Find where the given text appears and provide that cell's center as [x, y] coordinate. 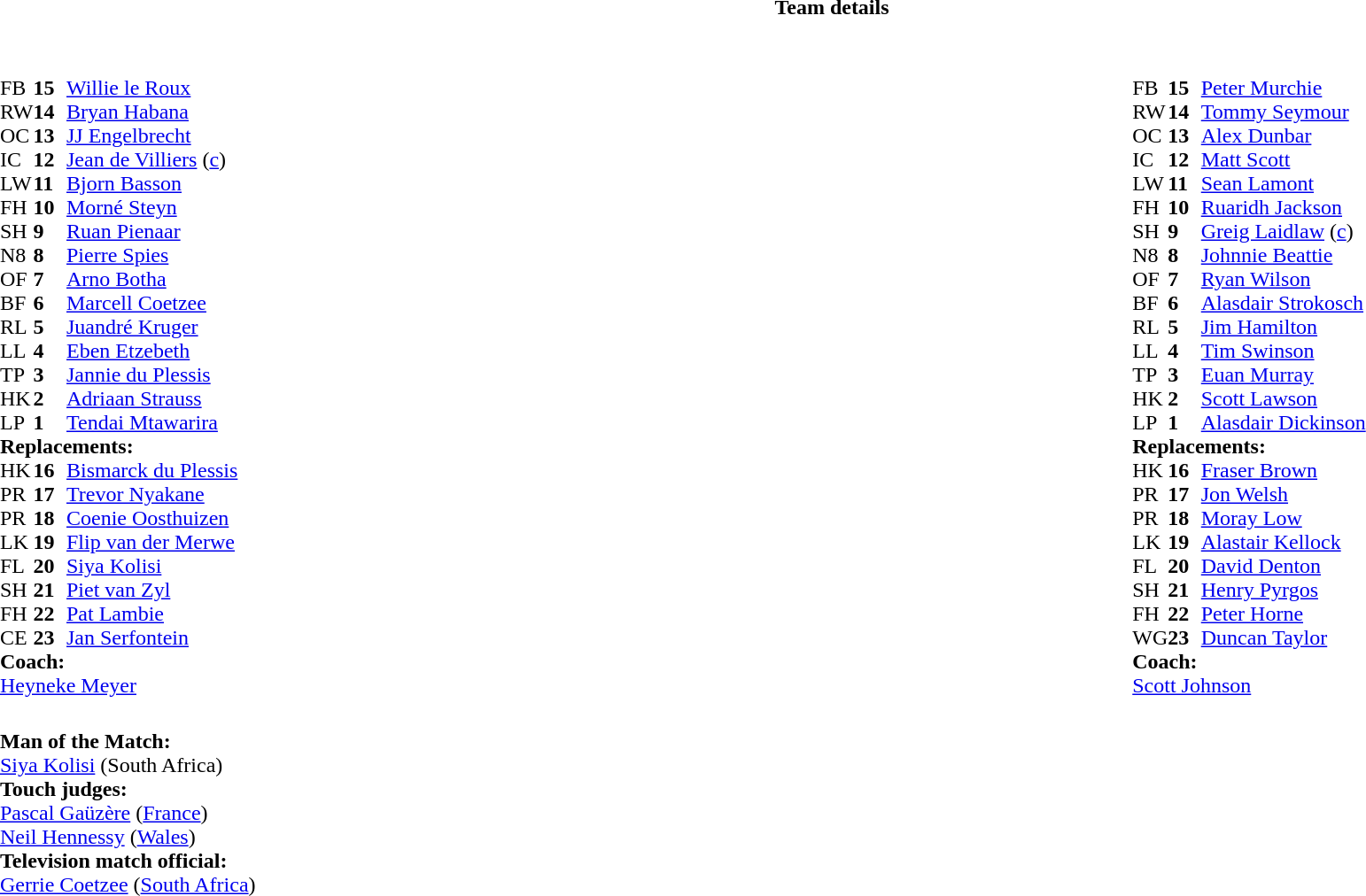
Henry Pyrgos [1284, 590]
Euan Murray [1284, 375]
Duncan Taylor [1284, 637]
JJ Engelbrecht [152, 136]
Moray Low [1284, 519]
WG [1150, 637]
Arno Botha [152, 280]
Jean de Villiers (c) [152, 159]
Johnnie Beattie [1284, 255]
Jannie du Plessis [152, 375]
Marcell Coetzee [152, 303]
Coenie Oosthuizen [152, 519]
Alasdair Dickinson [1284, 423]
Pat Lambie [152, 614]
Eben Etzebeth [152, 351]
CE [17, 637]
Greig Laidlaw (c) [1284, 232]
Adriaan Strauss [152, 398]
Fraser Brown [1284, 471]
Bismarck du Plessis [152, 471]
Matt Scott [1284, 159]
David Denton [1284, 567]
Sean Lamont [1284, 184]
Bryan Habana [152, 112]
Morné Steyn [152, 207]
Willie le Roux [152, 89]
Tommy Seymour [1284, 112]
Ruan Pienaar [152, 232]
Scott Lawson [1284, 398]
Pierre Spies [152, 255]
Piet van Zyl [152, 590]
Flip van der Merwe [152, 542]
Alex Dunbar [1284, 136]
Peter Horne [1284, 614]
Jon Welsh [1284, 494]
Scott Johnson [1249, 685]
Alastair Kellock [1284, 542]
Juandré Kruger [152, 328]
Alasdair Strokosch [1284, 303]
Ruaridh Jackson [1284, 207]
Trevor Nyakane [152, 494]
Heyneke Meyer [119, 685]
Tim Swinson [1284, 351]
Siya Kolisi [152, 567]
Ryan Wilson [1284, 280]
Tendai Mtawarira [152, 423]
Peter Murchie [1284, 89]
Jan Serfontein [152, 637]
Bjorn Basson [152, 184]
Jim Hamilton [1284, 328]
